Find where the given text appears and provide that cell's center as (x, y) coordinate. 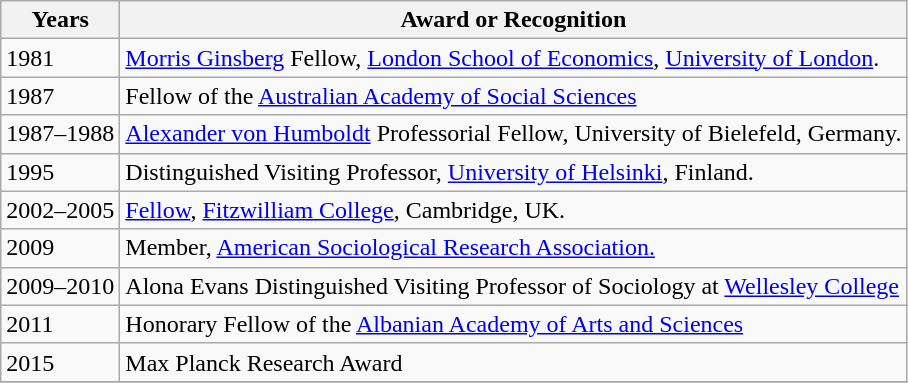
Distinguished Visiting Professor, University of Helsinki, Finland. (514, 172)
Honorary Fellow of the Albanian Academy of Arts and Sciences (514, 324)
2002–2005 (60, 210)
Morris Ginsberg Fellow, London School of Economics, University of London. (514, 58)
Years (60, 20)
Max Planck Research Award (514, 362)
Award or Recognition (514, 20)
1995 (60, 172)
1987 (60, 96)
2011 (60, 324)
Fellow, Fitzwilliam College, Cambridge, UK. (514, 210)
1987–1988 (60, 134)
2009 (60, 248)
Alona Evans Distinguished Visiting Professor of Sociology at Wellesley College (514, 286)
Member, American Sociological Research Association. (514, 248)
2015 (60, 362)
Fellow of the Australian Academy of Social Sciences (514, 96)
Alexander von Humboldt Professorial Fellow, University of Bielefeld, Germany. (514, 134)
2009–2010 (60, 286)
1981 (60, 58)
